Provide the (x, y) coordinate of the cell's center where the given text is located.  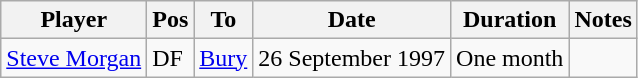
Notes (603, 20)
Player (74, 20)
Pos (170, 20)
Bury (224, 58)
Steve Morgan (74, 58)
DF (170, 58)
Duration (510, 20)
Date (352, 20)
One month (510, 58)
26 September 1997 (352, 58)
To (224, 20)
